Find where the given text appears and provide that cell's center as [x, y] coordinate. 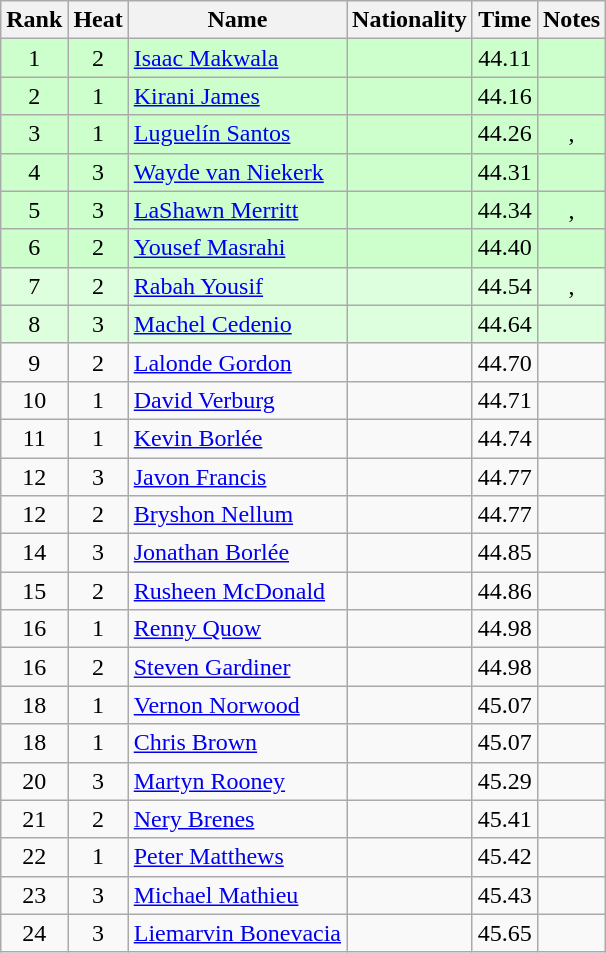
Martyn Rooney [237, 781]
9 [34, 362]
Yousef Masrahi [237, 248]
Liemarvin Bonevacia [237, 933]
Peter Matthews [237, 857]
Renny Quow [237, 629]
15 [34, 591]
Javon Francis [237, 477]
Notes [571, 20]
4 [34, 172]
44.70 [504, 362]
45.43 [504, 895]
Vernon Norwood [237, 705]
Jonathan Borlée [237, 553]
Kevin Borlée [237, 438]
David Verburg [237, 400]
44.54 [504, 286]
Nery Brenes [237, 819]
23 [34, 895]
20 [34, 781]
44.34 [504, 210]
11 [34, 438]
14 [34, 553]
21 [34, 819]
44.85 [504, 553]
8 [34, 324]
44.86 [504, 591]
Rabah Yousif [237, 286]
Kirani James [237, 96]
Time [504, 20]
Isaac Makwala [237, 58]
Lalonde Gordon [237, 362]
45.29 [504, 781]
Luguelín Santos [237, 134]
Rusheen McDonald [237, 591]
7 [34, 286]
45.42 [504, 857]
44.26 [504, 134]
5 [34, 210]
6 [34, 248]
44.71 [504, 400]
45.41 [504, 819]
44.31 [504, 172]
44.16 [504, 96]
Machel Cedenio [237, 324]
24 [34, 933]
Bryshon Nellum [237, 515]
44.64 [504, 324]
LaShawn Merritt [237, 210]
Wayde van Niekerk [237, 172]
Name [237, 20]
Chris Brown [237, 743]
Steven Gardiner [237, 667]
44.74 [504, 438]
45.65 [504, 933]
44.40 [504, 248]
10 [34, 400]
22 [34, 857]
Rank [34, 20]
Nationality [410, 20]
44.11 [504, 58]
Heat [98, 20]
Michael Mathieu [237, 895]
